Scan for the cell matching the given text and deliver its [x, y] coordinate at center. 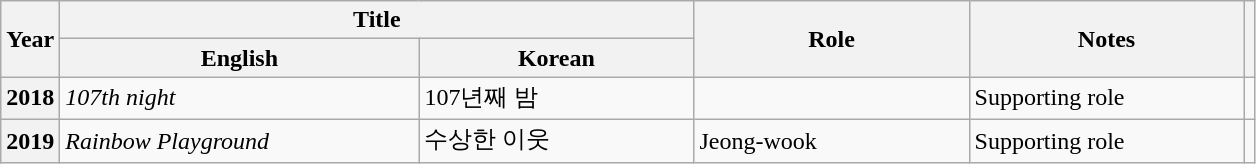
107th night [240, 98]
Korean [556, 58]
Jeong-wook [832, 140]
2018 [30, 98]
English [240, 58]
2019 [30, 140]
Rainbow Playground [240, 140]
107년째 밤 [556, 98]
Year [30, 39]
Title [377, 20]
Notes [1106, 39]
수상한 이웃 [556, 140]
Role [832, 39]
